Provide the (X, Y) coordinate of the cell's center where the given text is located.  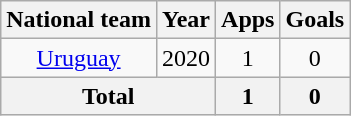
Apps (248, 20)
Goals (315, 20)
Year (186, 20)
2020 (186, 58)
Total (108, 96)
National team (79, 20)
Uruguay (79, 58)
